Determine the (X, Y) coordinate at the center of the cell enclosing the given text.  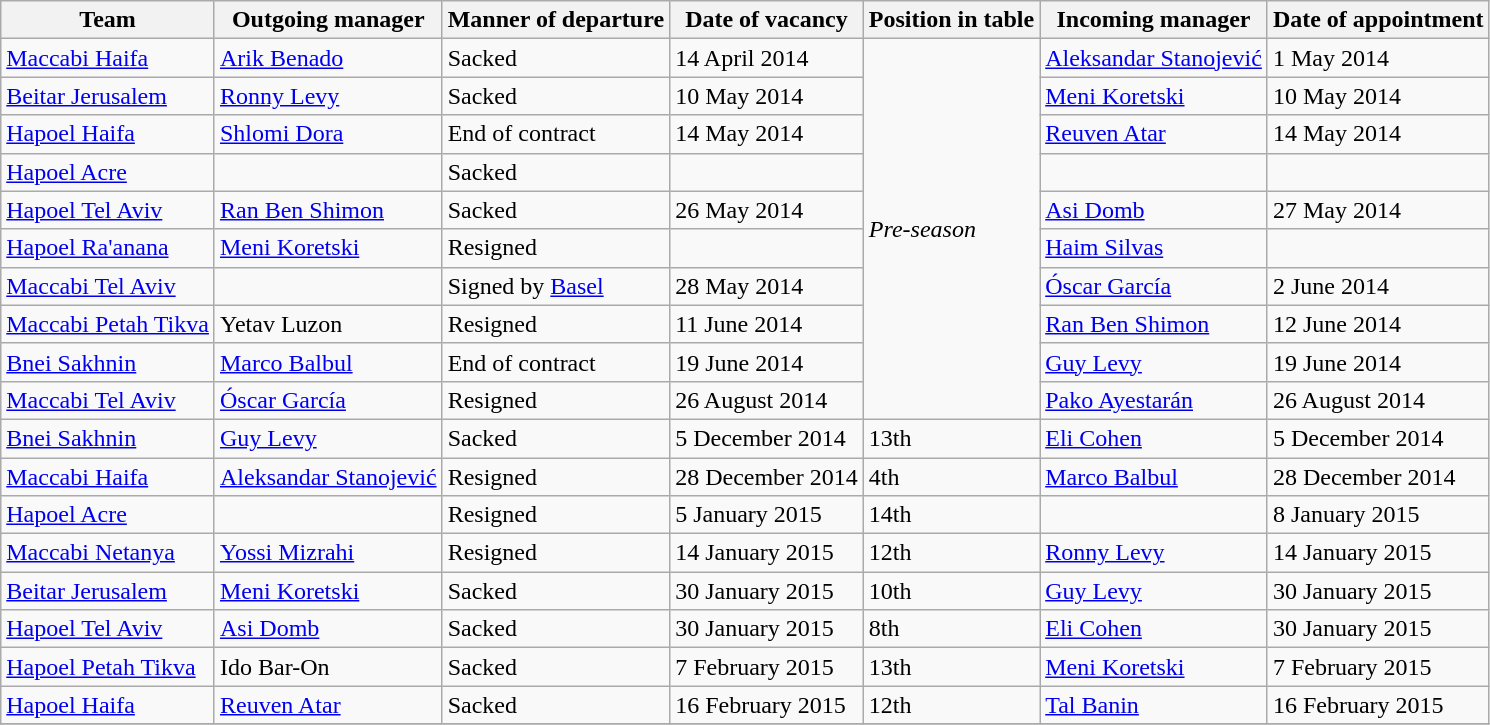
Tal Banin (1154, 705)
Maccabi Netanya (108, 553)
1 May 2014 (1378, 58)
Incoming manager (1154, 20)
Pako Ayestarán (1154, 400)
28 May 2014 (767, 286)
12 June 2014 (1378, 324)
11 June 2014 (767, 324)
Hapoel Petah Tikva (108, 667)
Date of vacancy (767, 20)
Haim Silvas (1154, 248)
Pre-season (951, 230)
Signed by Basel (556, 286)
Hapoel Ra'anana (108, 248)
Team (108, 20)
4th (951, 477)
14 April 2014 (767, 58)
14th (951, 515)
Date of appointment (1378, 20)
5 January 2015 (767, 515)
Yossi Mizrahi (328, 553)
Shlomi Dora (328, 134)
Manner of departure (556, 20)
27 May 2014 (1378, 210)
8th (951, 629)
26 May 2014 (767, 210)
Ido Bar-On (328, 667)
10th (951, 591)
8 January 2015 (1378, 515)
Arik Benado (328, 58)
2 June 2014 (1378, 286)
Outgoing manager (328, 20)
Maccabi Petah Tikva (108, 324)
Position in table (951, 20)
Yetav Luzon (328, 324)
